Search for the cell housing the specified text and yield its (x, y) center coordinate. 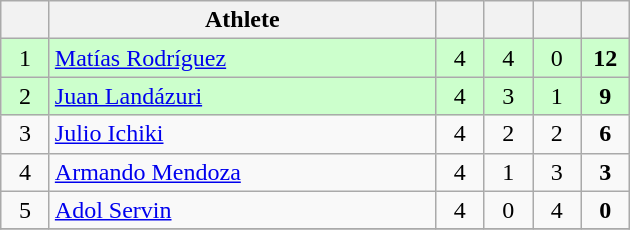
Adol Servin (242, 210)
9 (606, 96)
12 (606, 58)
5 (26, 210)
Julio Ichiki (242, 134)
Matías Rodríguez (242, 58)
Juan Landázuri (242, 96)
Armando Mendoza (242, 172)
6 (606, 134)
Athlete (242, 20)
